For the text-containing cell, return its midpoint in (X, Y) coordinate format. 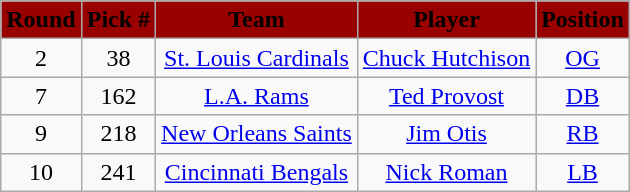
218 (118, 134)
2 (41, 58)
Player (446, 20)
10 (41, 172)
LB (583, 172)
Round (41, 20)
Team (257, 20)
Chuck Hutchison (446, 58)
St. Louis Cardinals (257, 58)
Cincinnati Bengals (257, 172)
38 (118, 58)
New Orleans Saints (257, 134)
7 (41, 96)
9 (41, 134)
L.A. Rams (257, 96)
Jim Otis (446, 134)
Nick Roman (446, 172)
241 (118, 172)
162 (118, 96)
Position (583, 20)
Ted Provost (446, 96)
OG (583, 58)
RB (583, 134)
Pick # (118, 20)
DB (583, 96)
